Extract the [x, y] coordinate from the center of the cell holding the provided text.  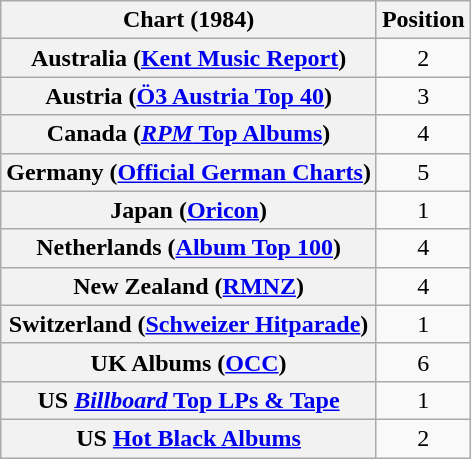
3 [423, 96]
US Hot Black Albums [189, 438]
5 [423, 172]
Netherlands (Album Top 100) [189, 248]
Australia (Kent Music Report) [189, 58]
6 [423, 362]
US Billboard Top LPs & Tape [189, 400]
Canada (RPM Top Albums) [189, 134]
Chart (1984) [189, 20]
UK Albums (OCC) [189, 362]
Austria (Ö3 Austria Top 40) [189, 96]
Japan (Oricon) [189, 210]
Germany (Official German Charts) [189, 172]
Switzerland (Schweizer Hitparade) [189, 324]
Position [423, 20]
New Zealand (RMNZ) [189, 286]
